Pinpoint the cell where the given text exists, returning its (X, Y) midpoint coordinate. 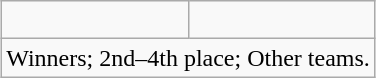
Winners; 2nd–4th place; Other teams. (188, 58)
